Pinpoint the cell where the given text exists, returning its [x, y] midpoint coordinate. 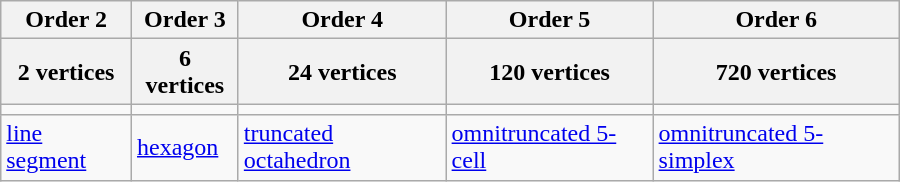
Order 4 [342, 20]
6 vertices [184, 72]
Order 6 [776, 20]
line segment [66, 148]
720 vertices [776, 72]
omnitruncated 5-simplex [776, 148]
2 vertices [66, 72]
truncated octahedron [342, 148]
24 vertices [342, 72]
hexagon [184, 148]
omnitruncated 5-cell [550, 148]
Order 3 [184, 20]
Order 5 [550, 20]
120 vertices [550, 72]
Order 2 [66, 20]
